Pinpoint the cell where the given text exists, returning its (X, Y) midpoint coordinate. 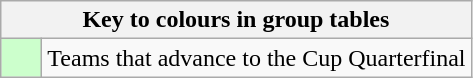
Key to colours in group tables (236, 20)
Teams that advance to the Cup Quarterfinal (256, 58)
